Extract the [X, Y] coordinate from the center of the cell holding the provided text.  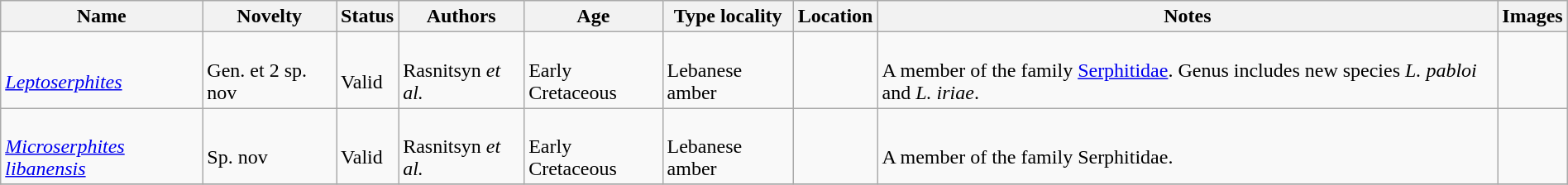
A member of the family Serphitidae. Genus includes new species L. pabloi and L. iriae. [1188, 70]
Authors [461, 17]
Name [102, 17]
Type locality [728, 17]
Age [594, 17]
Location [835, 17]
Leptoserphites [102, 70]
Status [367, 17]
Notes [1188, 17]
A member of the family Serphitidae. [1188, 146]
Sp. nov [270, 146]
Images [1532, 17]
Novelty [270, 17]
Microserphites libanensis [102, 146]
Gen. et 2 sp. nov [270, 70]
